Detect which cell encompasses the target text, then output its [X, Y] center coordinate. 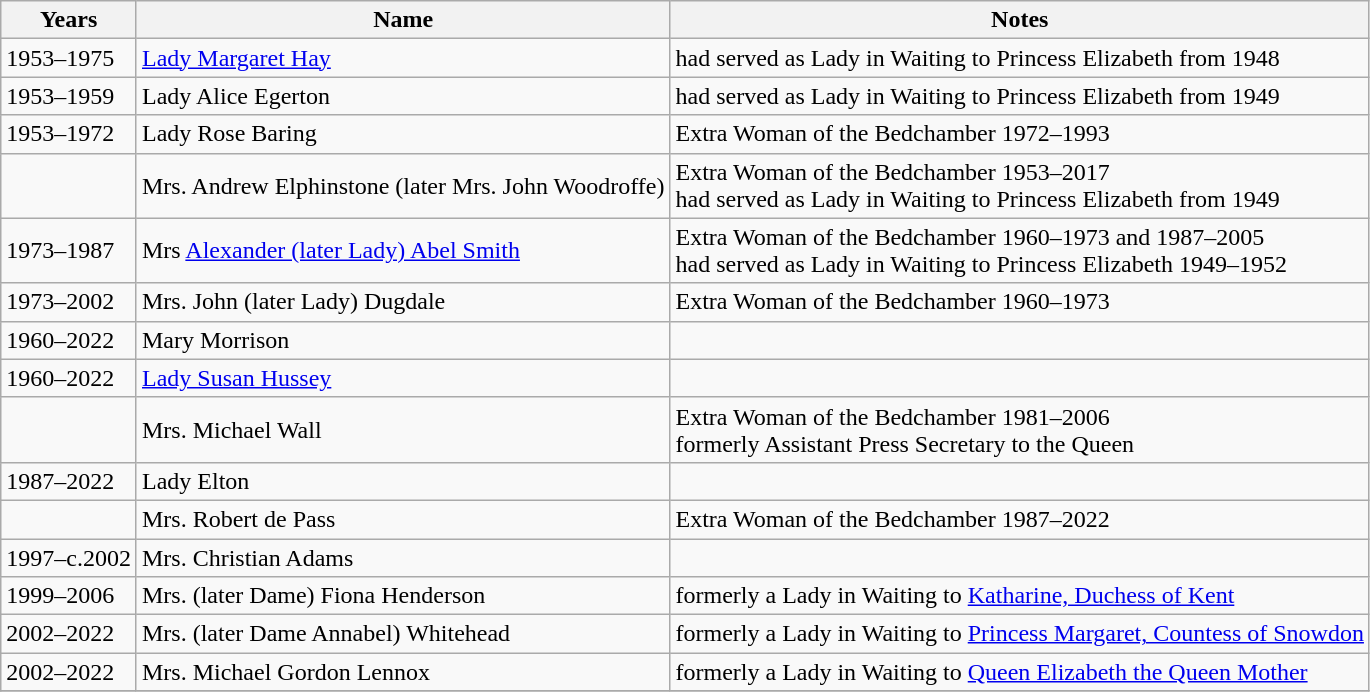
Mrs. Robert de Pass [403, 519]
Mrs. Michael Wall [403, 430]
had served as Lady in Waiting to Princess Elizabeth from 1948 [1020, 58]
Lady Elton [403, 481]
1987–2022 [69, 481]
Mary Morrison [403, 340]
Lady Rose Baring [403, 134]
Years [69, 20]
formerly a Lady in Waiting to Katharine, Duchess of Kent [1020, 596]
Extra Woman of the Bedchamber 1953–2017 had served as Lady in Waiting to Princess Elizabeth from 1949 [1020, 186]
1953–1959 [69, 96]
formerly a Lady in Waiting to Princess Margaret, Countess of Snowdon [1020, 634]
formerly a Lady in Waiting to Queen Elizabeth the Queen Mother [1020, 672]
1953–1972 [69, 134]
Lady Alice Egerton [403, 96]
1973–2002 [69, 302]
Mrs Alexander (later Lady) Abel Smith [403, 250]
Mrs. Michael Gordon Lennox [403, 672]
Mrs. Andrew Elphinstone (later Mrs. John Woodroffe) [403, 186]
Notes [1020, 20]
Extra Woman of the Bedchamber 1972–1993 [1020, 134]
Lady Margaret Hay [403, 58]
had served as Lady in Waiting to Princess Elizabeth from 1949 [1020, 96]
Mrs. (later Dame Annabel) Whitehead [403, 634]
Extra Woman of the Bedchamber 1960–1973 and 1987–2005 had served as Lady in Waiting to Princess Elizabeth 1949–1952 [1020, 250]
1997–c.2002 [69, 557]
1953–1975 [69, 58]
Extra Woman of the Bedchamber 1981–2006 formerly Assistant Press Secretary to the Queen [1020, 430]
Mrs. Christian Adams [403, 557]
Mrs. John (later Lady) Dugdale [403, 302]
Mrs. (later Dame) Fiona Henderson [403, 596]
Extra Woman of the Bedchamber 1960–1973 [1020, 302]
1999–2006 [69, 596]
1973–1987 [69, 250]
Extra Woman of the Bedchamber 1987–2022 [1020, 519]
Name [403, 20]
Lady Susan Hussey [403, 378]
